Find where the given text appears and provide that cell's center as (X, Y) coordinate. 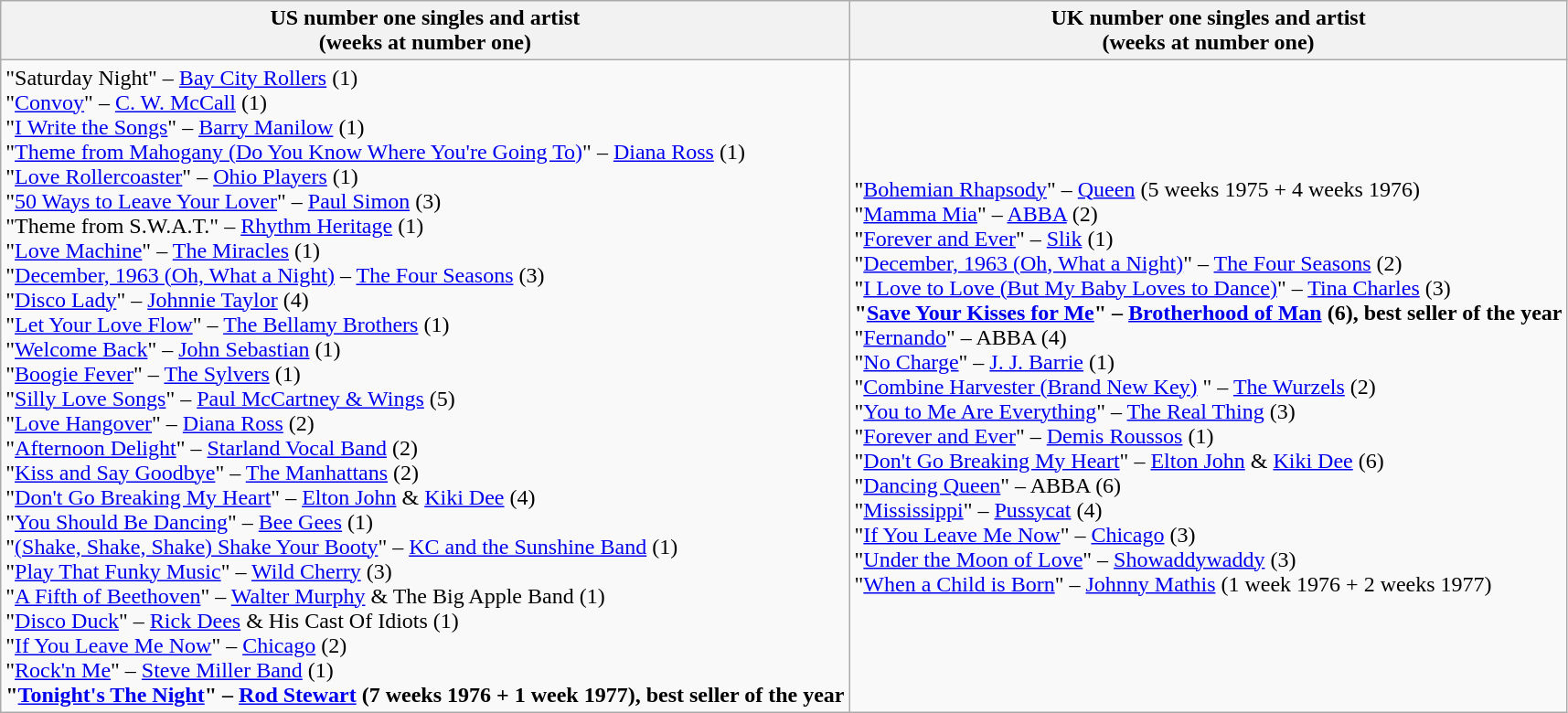
UK number one singles and artist (weeks at number one) (1209, 31)
US number one singles and artist (weeks at number one) (425, 31)
